Extract the (X, Y) coordinate from the center of the cell holding the provided text.  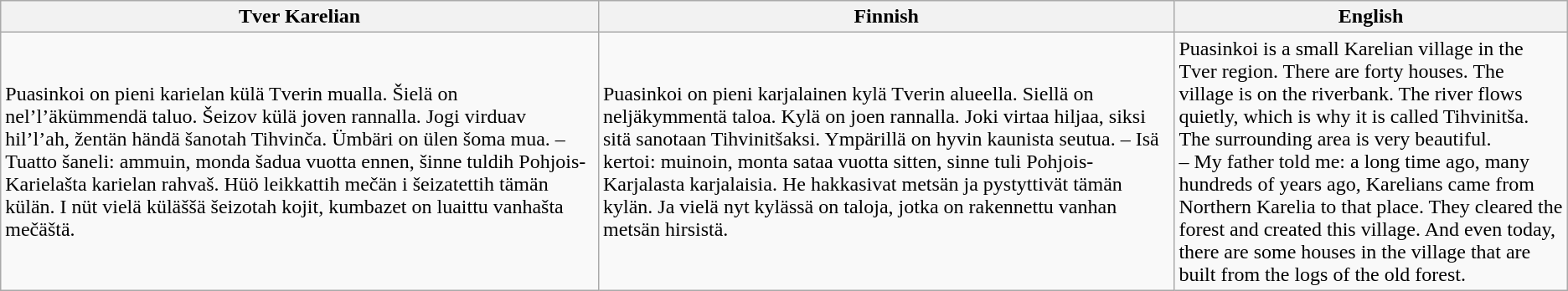
English (1370, 17)
Tver Karelian (300, 17)
Finnish (886, 17)
